Provide the (x, y) coordinate of the cell's center where the given text is located.  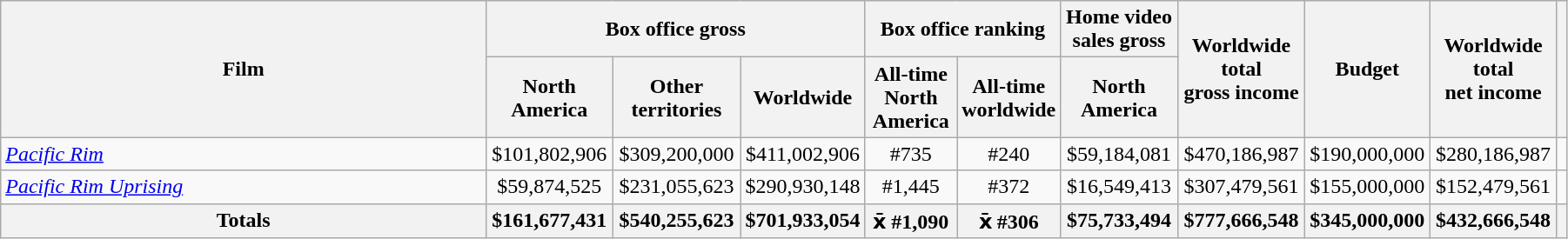
#1,445 (911, 187)
$540,255,623 (677, 221)
$59,874,525 (550, 187)
#240 (1009, 154)
Film (244, 70)
Worldwide (802, 97)
Pacific Rim Uprising (244, 187)
x̄ #306 (1009, 221)
$280,186,987 (1493, 154)
Box office ranking (962, 30)
$290,930,148 (802, 187)
$777,666,548 (1241, 221)
All-timeworldwide (1009, 97)
$701,933,054 (802, 221)
Budget (1368, 70)
Worldwide totalnet income (1493, 70)
$411,002,906 (802, 154)
#735 (911, 154)
$152,479,561 (1493, 187)
$101,802,906 (550, 154)
$75,733,494 (1119, 221)
$155,000,000 (1368, 187)
x̄ #1,090 (911, 221)
$470,186,987 (1241, 154)
Box office gross (675, 30)
$309,200,000 (677, 154)
$231,055,623 (677, 187)
$16,549,413 (1119, 187)
$161,677,431 (550, 221)
Other territories (677, 97)
All-timeNorth America (911, 97)
Worldwide totalgross income (1241, 70)
Pacific Rim (244, 154)
#372 (1009, 187)
Home videosales gross (1119, 30)
$307,479,561 (1241, 187)
$345,000,000 (1368, 221)
Totals (244, 221)
$190,000,000 (1368, 154)
$59,184,081 (1119, 154)
$432,666,548 (1493, 221)
